Scan for the cell matching the given text and deliver its [X, Y] coordinate at center. 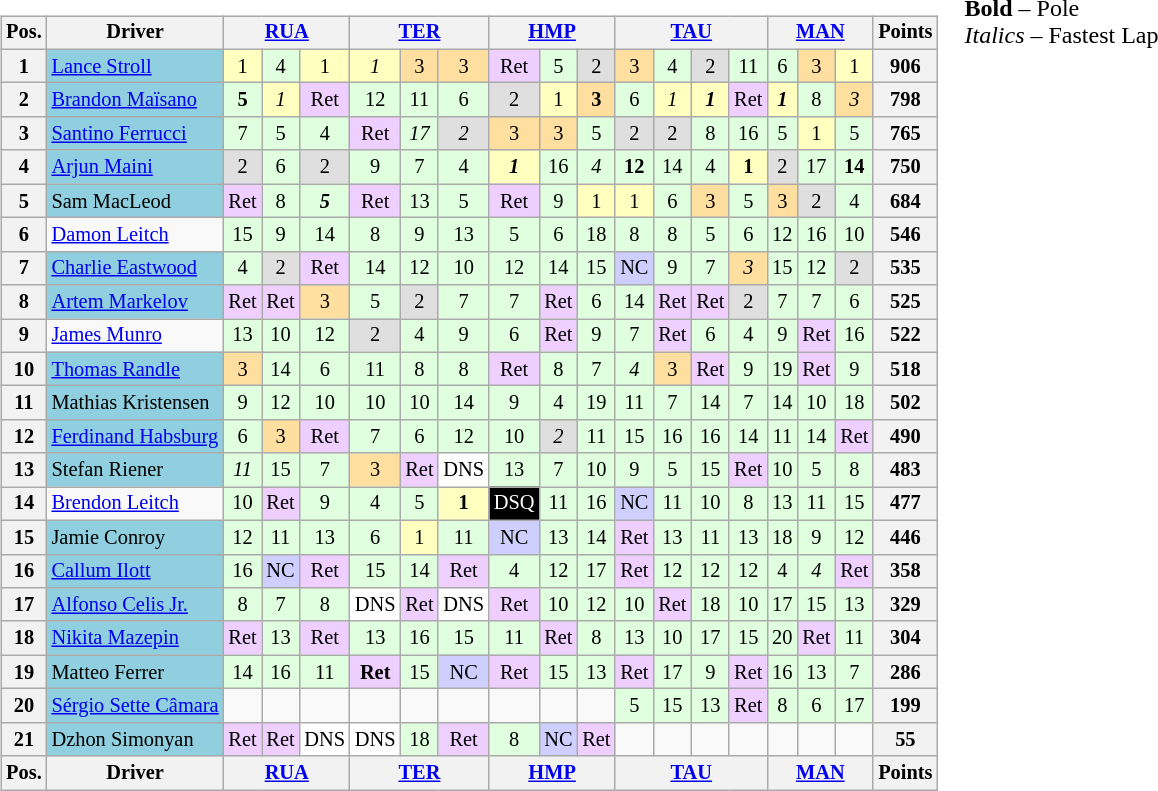
535 [905, 268]
525 [905, 302]
55 [905, 739]
Matteo Ferrer [136, 672]
304 [905, 638]
Alfonso Celis Jr. [136, 605]
446 [905, 537]
Damon Leitch [136, 235]
Sérgio Sette Câmara [136, 706]
798 [905, 100]
490 [905, 437]
James Munro [136, 336]
286 [905, 672]
Arjun Maini [136, 167]
Sam MacLeod [136, 201]
Ferdinand Habsburg [136, 437]
Santino Ferrucci [136, 134]
Stefan Riener [136, 470]
765 [905, 134]
502 [905, 403]
21 [24, 739]
684 [905, 201]
358 [905, 571]
Thomas Randle [136, 369]
483 [905, 470]
906 [905, 66]
Brendon Leitch [136, 504]
199 [905, 706]
DSQ [514, 504]
546 [905, 235]
522 [905, 336]
Charlie Eastwood [136, 268]
Brandon Maïsano [136, 100]
Mathias Kristensen [136, 403]
Nikita Mazepin [136, 638]
Dzhon Simonyan [136, 739]
Callum Ilott [136, 571]
518 [905, 369]
Jamie Conroy [136, 537]
Artem Markelov [136, 302]
477 [905, 504]
750 [905, 167]
329 [905, 605]
Lance Stroll [136, 66]
